Output the (X, Y) coordinate of the center of the cell containing the given text.  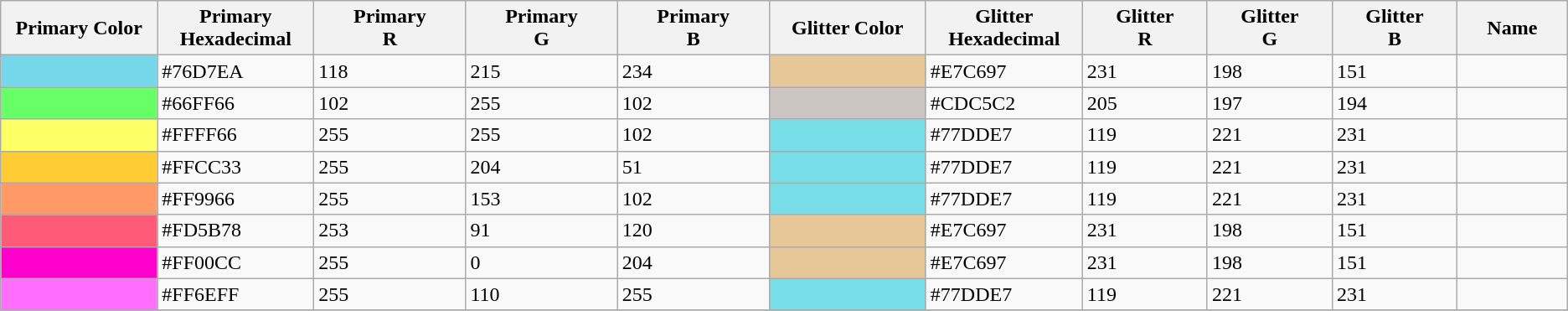
205 (1144, 103)
Glitter R (1144, 29)
118 (390, 71)
215 (541, 71)
#FFFF66 (236, 135)
PrimaryR (390, 29)
51 (694, 167)
234 (694, 71)
GlitterB (1394, 29)
#FF00CC (236, 262)
#FF6EFF (236, 294)
194 (1394, 103)
Glitter Hexadecimal (1003, 29)
197 (1270, 103)
#FF9966 (236, 199)
Glitter G (1270, 29)
Glitter Color (848, 29)
#FFCC33 (236, 167)
91 (541, 231)
#66FF66 (236, 103)
Primary Color (79, 29)
110 (541, 294)
#CDC5C2 (1003, 103)
PrimaryG (541, 29)
153 (541, 199)
#76D7EA (236, 71)
Primary Hexadecimal (236, 29)
Name (1512, 29)
PrimaryB (694, 29)
0 (541, 262)
120 (694, 231)
#FD5B78 (236, 231)
253 (390, 231)
